Determine the [X, Y] coordinate at the center of the cell enclosing the given text.  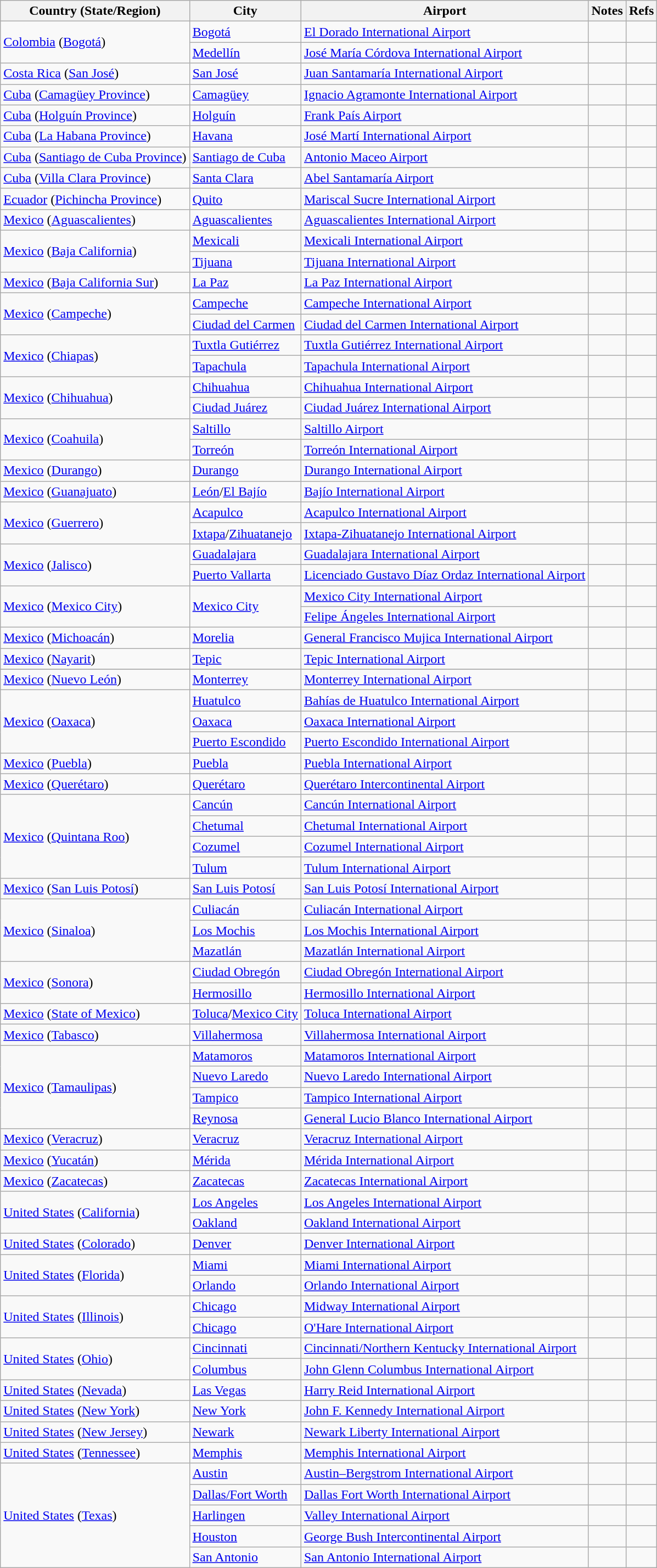
Monterrey International Airport [445, 680]
Mexico (Tamaulipas) [95, 1087]
Holguín [245, 115]
Midway International Airport [445, 1307]
Camagüey [245, 94]
United States (Nevada) [95, 1390]
Tampico [245, 1097]
Colombia (Bogotá) [95, 42]
Las Vegas [245, 1390]
Monterrey [245, 680]
Miami International Airport [445, 1264]
Mexico (Oaxaca) [95, 721]
Tampico International Airport [445, 1097]
Ciudad Juárez [245, 408]
Tapachula International Airport [445, 366]
Hermosillo [245, 993]
Ignacio Agramonte International Airport [445, 94]
Ciudad Juárez International Airport [445, 408]
Saltillo [245, 429]
Acapulco [245, 512]
Matamoros International Airport [445, 1056]
Ciudad del Carmen International Airport [445, 324]
Antonio Maceo Airport [445, 157]
Ixtapa/Zihuatanejo [245, 533]
Toluca International Airport [445, 1014]
San Antonio [245, 1557]
La Paz [245, 283]
José María Córdova International Airport [445, 53]
Querétaro Intercontinental Airport [445, 784]
Refs [641, 11]
Los Mochis [245, 931]
Abel Santamaría Airport [445, 178]
United States (Ohio) [95, 1359]
Matamoros [245, 1056]
Mazatlán [245, 951]
Aguascalientes International Airport [445, 220]
Houston [245, 1536]
Havana [245, 136]
Mexicali International Airport [445, 240]
La Paz International Airport [445, 283]
Mexico (Nuevo León) [95, 680]
Mexico (Baja California Sur) [95, 283]
Mexico (Chiapas) [95, 356]
General Francisco Mujica International Airport [445, 638]
Chetumal International Airport [445, 826]
Ixtapa-Zihuatanejo International Airport [445, 533]
City [245, 11]
Cuba (La Habana Province) [95, 136]
Mexico (Veracruz) [95, 1139]
Chihuahua International Airport [445, 387]
Mexico (Jalisco) [95, 564]
United States (Illinois) [95, 1317]
Torreón [245, 450]
Mexico (Zacatecas) [95, 1181]
Guadalajara [245, 554]
Mérida [245, 1160]
United States (New Jersey) [95, 1432]
Harlingen [245, 1515]
Oaxaca [245, 721]
General Lucio Blanco International Airport [445, 1118]
Cancún [245, 805]
Ciudad del Carmen [245, 324]
Mexico (Nayarit) [95, 659]
San Luis Potosí International Airport [445, 888]
Cuba (Villa Clara Province) [95, 178]
Bogotá [245, 32]
Cozumel [245, 847]
Memphis International Airport [445, 1453]
Chetumal [245, 826]
Mexico City [245, 606]
Campeche [245, 304]
Los Mochis International Airport [445, 931]
Durango [245, 471]
United States (Texas) [95, 1515]
Aguascalientes [245, 220]
Saltillo Airport [445, 429]
Tepic [245, 659]
Mexico (Coahuila) [95, 439]
United States (Colorado) [95, 1244]
Mexico (Puebla) [95, 763]
Mérida International Airport [445, 1160]
Morelia [245, 638]
El Dorado International Airport [445, 32]
Nuevo Laredo International Airport [445, 1077]
Mexico City International Airport [445, 596]
Mexico (Tabasco) [95, 1035]
John Glenn Columbus International Airport [445, 1369]
Tuxtla Gutiérrez [245, 345]
Cuba (Camagüey Province) [95, 94]
Felipe Ángeles International Airport [445, 617]
Querétaro [245, 784]
Bahías de Huatulco International Airport [445, 701]
Los Angeles International Airport [445, 1202]
Culiacán International Airport [445, 909]
San Luis Potosí [245, 888]
Austin [245, 1474]
Oakland [245, 1223]
Mexico (Quintana Roo) [95, 836]
Dallas Fort Worth International Airport [445, 1494]
Chihuahua [245, 387]
Tijuana International Airport [445, 262]
Denver [245, 1244]
Cuba (Santiago de Cuba Province) [95, 157]
Mexico (Sonora) [95, 983]
Mexico (State of Mexico) [95, 1014]
United States (California) [95, 1212]
Tapachula [245, 366]
Mexico (Guanajuato) [95, 491]
Airport [445, 11]
Puerto Vallarta [245, 575]
Puebla International Airport [445, 763]
Culiacán [245, 909]
New York [245, 1411]
Memphis [245, 1453]
Quito [245, 199]
Mexico (Mexico City) [95, 606]
United States (Tennessee) [95, 1453]
Medellín [245, 53]
Cancún International Airport [445, 805]
Mexico (Yucatán) [95, 1160]
Orlando International Airport [445, 1286]
Tulum [245, 867]
Huatulco [245, 701]
Mariscal Sucre International Airport [445, 199]
Mexico (Querétaro) [95, 784]
José Martí International Airport [445, 136]
Notes [607, 11]
Newark [245, 1432]
Mexico (Guerrero) [95, 523]
Cincinnati [245, 1348]
San Antonio International Airport [445, 1557]
Toluca/Mexico City [245, 1014]
Mexico (Sinaloa) [95, 930]
Hermosillo International Airport [445, 993]
Columbus [245, 1369]
León/El Bajío [245, 491]
Mexico (Chihuahua) [95, 397]
Guadalajara International Airport [445, 554]
Orlando [245, 1286]
Tulum International Airport [445, 867]
Mexico (Aguascalientes) [95, 220]
Costa Rica (San José) [95, 74]
Los Angeles [245, 1202]
Zacatecas [245, 1181]
Mexico (Campeche) [95, 314]
Durango International Airport [445, 471]
Harry Reid International Airport [445, 1390]
Mexico (Durango) [95, 471]
United States (Florida) [95, 1275]
Villahermosa [245, 1035]
Austin–Bergstrom International Airport [445, 1474]
Ecuador (Pichincha Province) [95, 199]
Campeche International Airport [445, 304]
Dallas/Fort Worth [245, 1494]
Denver International Airport [445, 1244]
George Bush Intercontinental Airport [445, 1536]
Villahermosa International Airport [445, 1035]
San José [245, 74]
Tijuana [245, 262]
Ciudad Obregón [245, 972]
Cozumel International Airport [445, 847]
Puerto Escondido International Airport [445, 742]
Puerto Escondido [245, 742]
Cincinnati/Northern Kentucky International Airport [445, 1348]
Mexico (San Luis Potosí) [95, 888]
John F. Kennedy International Airport [445, 1411]
Veracruz [245, 1139]
Oakland International Airport [445, 1223]
Country (State/Region) [95, 11]
United States (New York) [95, 1411]
Mexicali [245, 240]
Oaxaca International Airport [445, 721]
Puebla [245, 763]
Tepic International Airport [445, 659]
Licenciado Gustavo Díaz Ordaz International Airport [445, 575]
Cuba (Holguín Province) [95, 115]
Mazatlán International Airport [445, 951]
Mexico (Michoacán) [95, 638]
Tuxtla Gutiérrez International Airport [445, 345]
O'Hare International Airport [445, 1328]
Frank País Airport [445, 115]
Santa Clara [245, 178]
Reynosa [245, 1118]
Newark Liberty International Airport [445, 1432]
Valley International Airport [445, 1515]
Santiago de Cuba [245, 157]
Nuevo Laredo [245, 1077]
Acapulco International Airport [445, 512]
Ciudad Obregón International Airport [445, 972]
Mexico (Baja California) [95, 251]
Miami [245, 1264]
Zacatecas International Airport [445, 1181]
Juan Santamaría International Airport [445, 74]
Torreón International Airport [445, 450]
Veracruz International Airport [445, 1139]
Bajío International Airport [445, 491]
